Capture the cell that displays the provided text and extract its [X, Y] central coordinate. 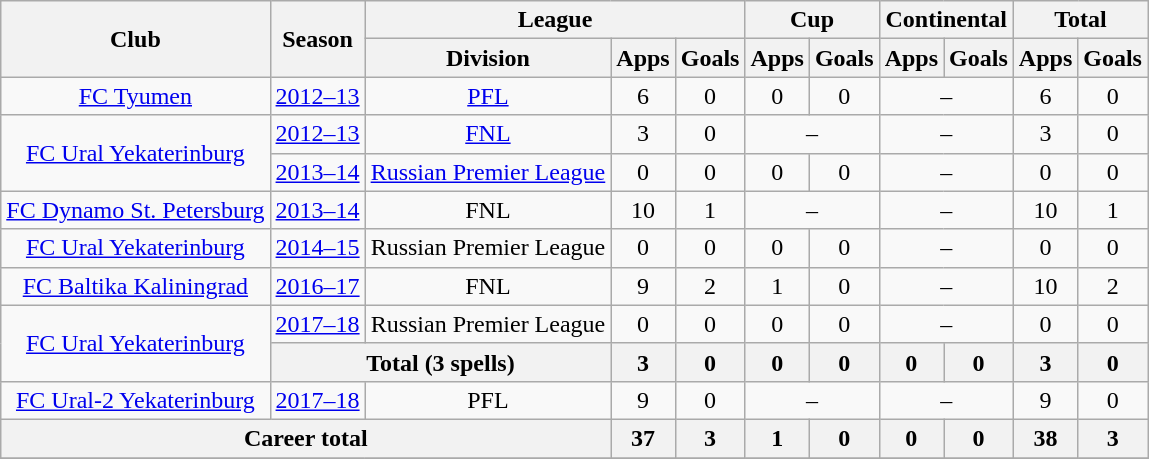
Total [1080, 20]
Career total [306, 438]
FC Baltika Kaliningrad [136, 286]
38 [1045, 438]
FC Tyumen [136, 96]
Cup [812, 20]
League [555, 20]
Season [318, 39]
2016–17 [318, 286]
Division [488, 58]
Continental [946, 20]
37 [643, 438]
FC Ural-2 Yekaterinburg [136, 400]
FC Dynamo St. Petersburg [136, 210]
2014–15 [318, 248]
Total (3 spells) [440, 362]
Club [136, 39]
